Search for the cell housing the specified text and yield its [X, Y] center coordinate. 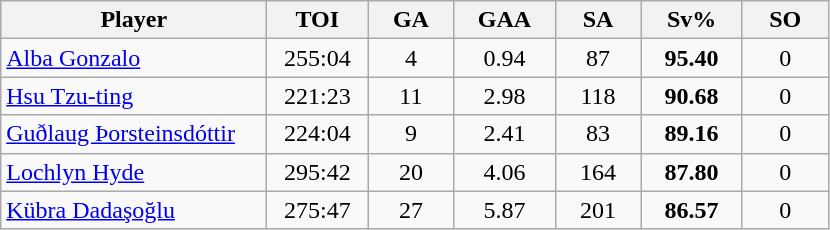
11 [411, 96]
221:23 [318, 96]
Hsu Tzu-ting [134, 96]
Guðlaug Þorsteinsdóttir [134, 134]
4 [411, 58]
83 [598, 134]
275:47 [318, 210]
90.68 [692, 96]
TOI [318, 20]
2.98 [504, 96]
118 [598, 96]
95.40 [692, 58]
SO [785, 20]
201 [598, 210]
GAA [504, 20]
89.16 [692, 134]
164 [598, 172]
Player [134, 20]
224:04 [318, 134]
5.87 [504, 210]
87.80 [692, 172]
0.94 [504, 58]
2.41 [504, 134]
255:04 [318, 58]
20 [411, 172]
GA [411, 20]
27 [411, 210]
Lochlyn Hyde [134, 172]
295:42 [318, 172]
Sv% [692, 20]
Alba Gonzalo [134, 58]
87 [598, 58]
Kübra Dadaşoğlu [134, 210]
9 [411, 134]
86.57 [692, 210]
SA [598, 20]
4.06 [504, 172]
